Identify which cell holds the provided text, then report its (X, Y) central coordinate. 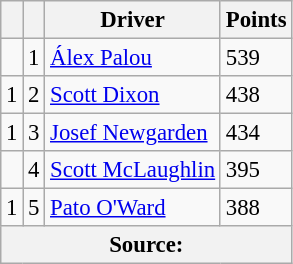
434 (256, 133)
Points (256, 20)
388 (256, 208)
Pato O'Ward (133, 208)
Scott Dixon (133, 95)
Scott McLaughlin (133, 170)
3 (34, 133)
Source: (146, 245)
5 (34, 208)
Driver (133, 20)
539 (256, 58)
4 (34, 170)
395 (256, 170)
Álex Palou (133, 58)
Josef Newgarden (133, 133)
438 (256, 95)
2 (34, 95)
